For the text-containing cell, return its midpoint in [x, y] coordinate format. 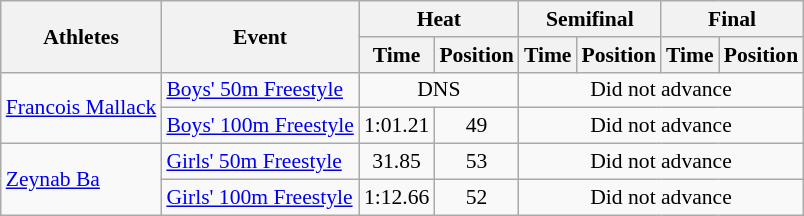
1:12.66 [396, 197]
53 [476, 162]
Semifinal [590, 19]
31.85 [396, 162]
Heat [439, 19]
Final [732, 19]
Event [260, 36]
Girls' 100m Freestyle [260, 197]
Francois Mallack [82, 108]
1:01.21 [396, 126]
52 [476, 197]
49 [476, 126]
Zeynab Ba [82, 180]
Boys' 50m Freestyle [260, 90]
DNS [439, 90]
Boys' 100m Freestyle [260, 126]
Athletes [82, 36]
Girls' 50m Freestyle [260, 162]
